Capture the cell that displays the provided text and extract its (X, Y) central coordinate. 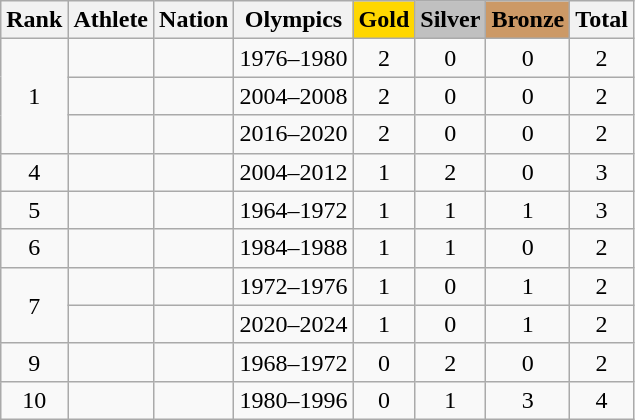
Nation (194, 20)
1984–1988 (294, 248)
Gold (384, 20)
10 (34, 400)
1964–1972 (294, 210)
1980–1996 (294, 400)
2016–2020 (294, 134)
2004–2012 (294, 172)
5 (34, 210)
Rank (34, 20)
6 (34, 248)
Athlete (111, 20)
2004–2008 (294, 96)
Silver (450, 20)
1972–1976 (294, 286)
Total (602, 20)
9 (34, 362)
1968–1972 (294, 362)
Bronze (528, 20)
1976–1980 (294, 58)
2020–2024 (294, 324)
7 (34, 305)
Olympics (294, 20)
